Extract the [x, y] coordinate from the center of the cell holding the provided text.  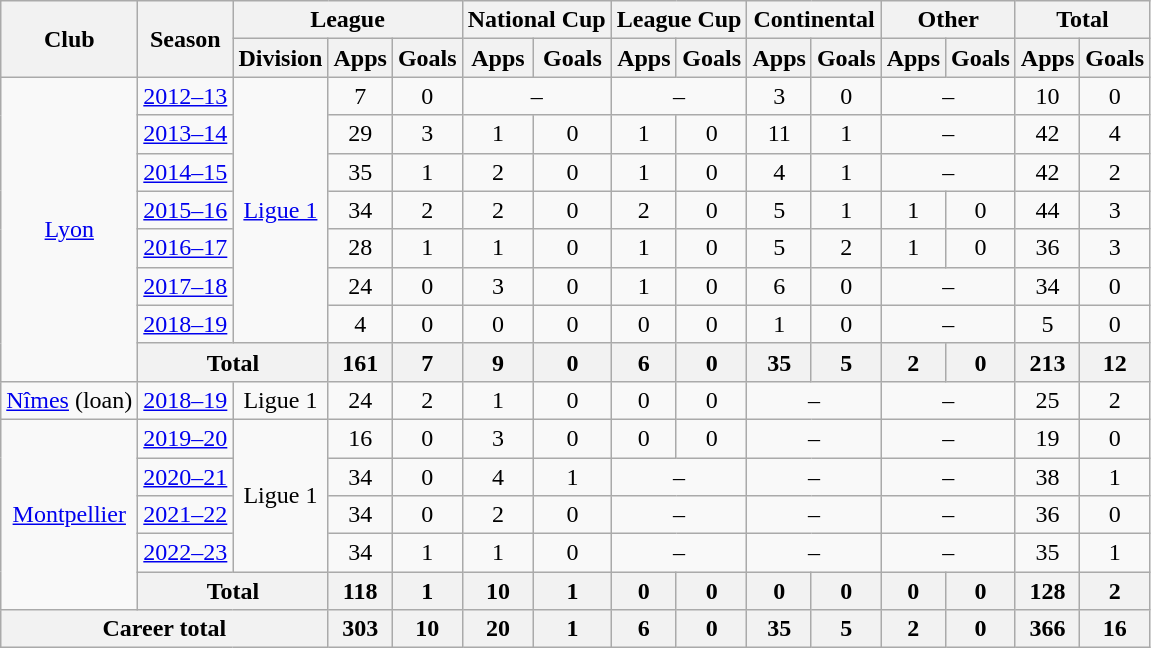
2022–23 [186, 553]
29 [360, 134]
League Cup [679, 20]
Nîmes (loan) [70, 400]
Club [70, 39]
161 [360, 362]
2020–21 [186, 477]
44 [1047, 210]
Career total [164, 629]
38 [1047, 477]
Lyon [70, 229]
213 [1047, 362]
2021–22 [186, 515]
2016–17 [186, 248]
11 [779, 134]
25 [1047, 400]
2019–20 [186, 438]
Continental [814, 20]
League [348, 20]
National Cup [536, 20]
366 [1047, 629]
2014–15 [186, 172]
12 [1115, 362]
2012–13 [186, 96]
20 [498, 629]
Division [280, 58]
2013–14 [186, 134]
9 [498, 362]
2015–16 [186, 210]
Season [186, 39]
2017–18 [186, 286]
Montpellier [70, 514]
28 [360, 248]
128 [1047, 591]
303 [360, 629]
118 [360, 591]
Other [948, 20]
19 [1047, 438]
